Locate the cell with the specified text and output its (X, Y) center coordinate. 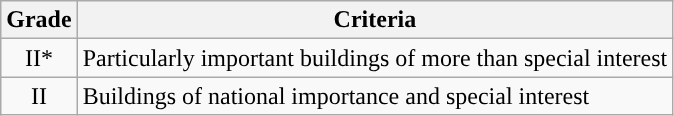
II (39, 96)
Particularly important buildings of more than special interest (375, 58)
II* (39, 58)
Criteria (375, 20)
Grade (39, 20)
Buildings of national importance and special interest (375, 96)
